Capture the cell that displays the provided text and extract its (X, Y) central coordinate. 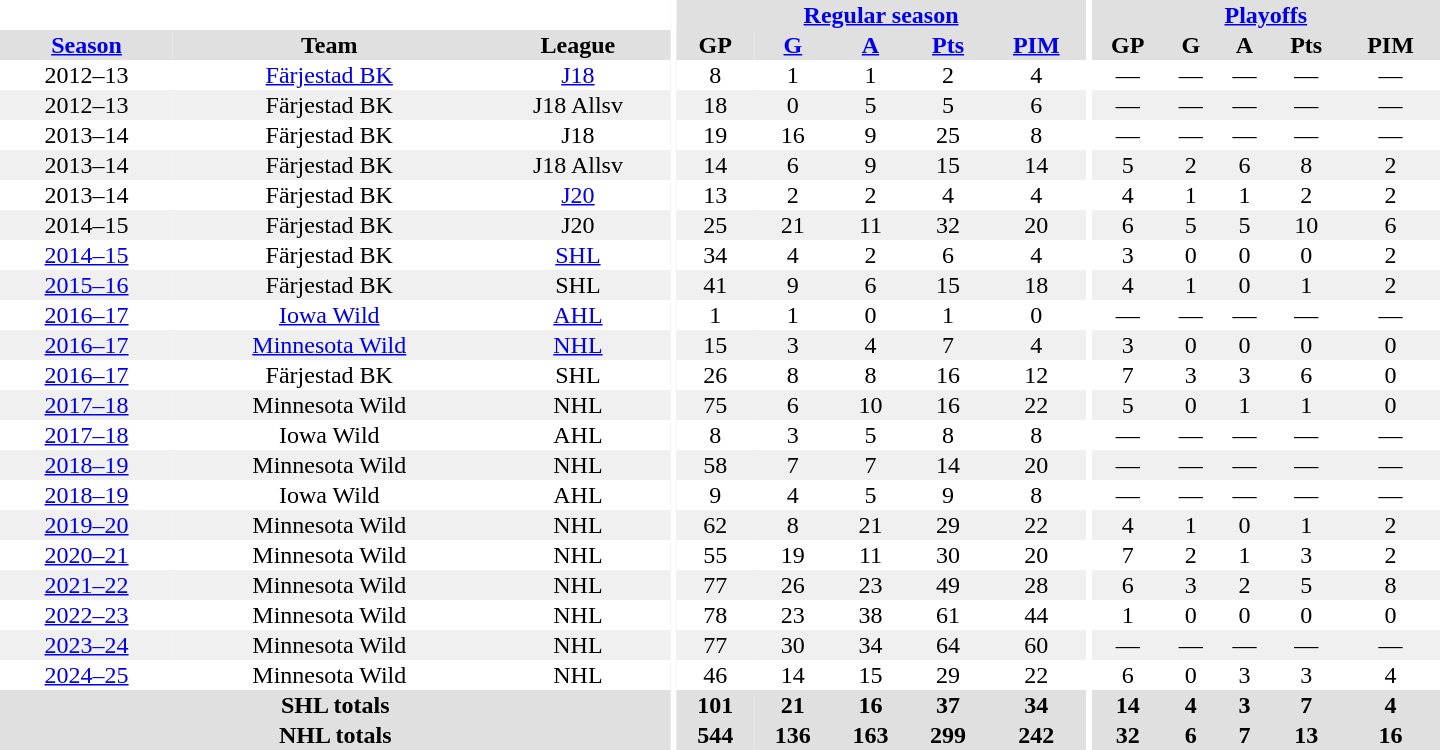
58 (715, 465)
163 (871, 735)
49 (948, 585)
12 (1036, 375)
28 (1036, 585)
2019–20 (86, 525)
2015–16 (86, 285)
55 (715, 555)
37 (948, 705)
60 (1036, 645)
38 (871, 615)
75 (715, 405)
299 (948, 735)
242 (1036, 735)
Season (86, 45)
SHL totals (335, 705)
2020–21 (86, 555)
2023–24 (86, 645)
2021–22 (86, 585)
44 (1036, 615)
64 (948, 645)
League (578, 45)
544 (715, 735)
78 (715, 615)
101 (715, 705)
46 (715, 675)
136 (793, 735)
62 (715, 525)
41 (715, 285)
Regular season (880, 15)
Team (329, 45)
2022–23 (86, 615)
61 (948, 615)
2024–25 (86, 675)
NHL totals (335, 735)
Playoffs (1266, 15)
